Scan for the cell matching the given text and deliver its [x, y] coordinate at center. 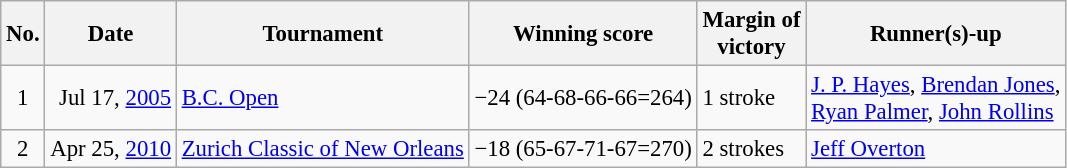
Winning score [583, 34]
Zurich Classic of New Orleans [322, 149]
B.C. Open [322, 98]
J. P. Hayes, Brendan Jones, Ryan Palmer, John Rollins [936, 98]
No. [23, 34]
1 stroke [752, 98]
2 [23, 149]
−18 (65-67-71-67=270) [583, 149]
Tournament [322, 34]
Runner(s)-up [936, 34]
Jeff Overton [936, 149]
Jul 17, 2005 [110, 98]
Date [110, 34]
2 strokes [752, 149]
1 [23, 98]
−24 (64-68-66-66=264) [583, 98]
Margin ofvictory [752, 34]
Apr 25, 2010 [110, 149]
